Return the [x, y] coordinate for the center point of the cell that contains the specified text.  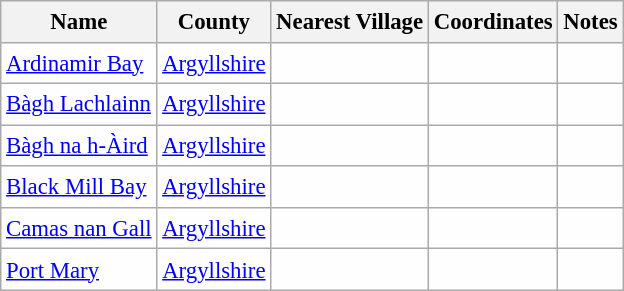
Notes [590, 22]
Ardinamir Bay [79, 62]
Camas nan Gall [79, 228]
Bàgh Lachlainn [79, 104]
Black Mill Bay [79, 186]
Name [79, 22]
Nearest Village [350, 22]
Coordinates [493, 22]
Port Mary [79, 270]
County [214, 22]
Bàgh na h-Àird [79, 146]
